Locate the cell with the specified text and output its (x, y) center coordinate. 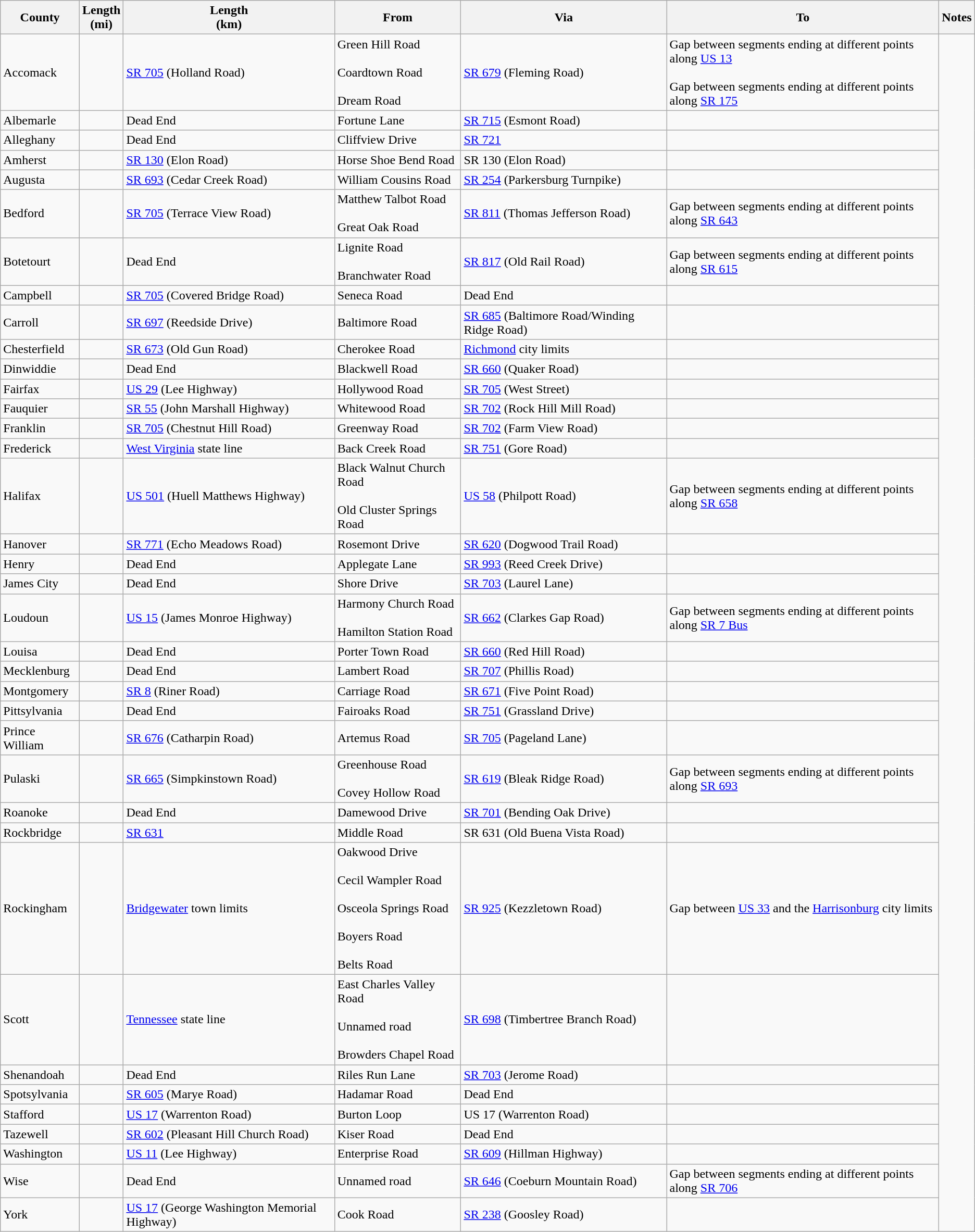
Gap between segments ending at different points along SR 693 (803, 778)
Washington (40, 1154)
Mecklenburg (40, 671)
Cliffview Drive (398, 140)
Gap between US 33 and the Harrisonburg city limits (803, 909)
Carriage Road (398, 691)
Rockbridge (40, 833)
County (40, 18)
Greenhouse RoadCovey Hollow Road (398, 778)
Albemarle (40, 120)
Fairfax (40, 389)
SR 925 (Kezzletown Road) (564, 909)
Damewood Drive (398, 812)
Loudoun (40, 618)
SR 721 (564, 140)
SR 646 (Coeburn Mountain Road) (564, 1181)
Accomack (40, 72)
SR 605 (Marye Road) (229, 1095)
US 15 (James Monroe Highway) (229, 618)
William Cousins Road (398, 180)
Shore Drive (398, 584)
York (40, 1214)
Rosemont Drive (398, 544)
SR 8 (Riner Road) (229, 691)
Rockingham (40, 909)
US 58 (Philpott Road) (564, 496)
Campbell (40, 295)
Green Hill RoadCoardtown RoadDream Road (398, 72)
Henry (40, 564)
US 501 (Huell Matthews Highway) (229, 496)
SR 631 (Old Buena Vista Road) (564, 833)
SR 715 (Esmont Road) (564, 120)
Lambert Road (398, 671)
SR 660 (Quaker Road) (564, 369)
Hadamar Road (398, 1095)
Louisa (40, 651)
Gap between segments ending at different points along SR 658 (803, 496)
SR 705 (Holland Road) (229, 72)
Stafford (40, 1114)
Wise (40, 1181)
US 11 (Lee Highway) (229, 1154)
SR 679 (Fleming Road) (564, 72)
Cherokee Road (398, 349)
SR 673 (Old Gun Road) (229, 349)
SR 619 (Bleak Ridge Road) (564, 778)
Roanoke (40, 812)
Cook Road (398, 1214)
SR 55 (John Marshall Highway) (229, 409)
SR 671 (Five Point Road) (564, 691)
SR 993 (Reed Creek Drive) (564, 564)
Spotsylvania (40, 1095)
Matthew Talbot RoadGreat Oak Road (398, 213)
SR 693 (Cedar Creek Road) (229, 180)
Augusta (40, 180)
Gap between segments ending at different points along SR 615 (803, 261)
Burton Loop (398, 1114)
SR 703 (Jerome Road) (564, 1075)
Halifax (40, 496)
Kiser Road (398, 1134)
Tazewell (40, 1134)
Bridgewater town limits (229, 909)
Montgomery (40, 691)
From (398, 18)
Gap between segments ending at different points along SR 7 Bus (803, 618)
Back Creek Road (398, 448)
SR 771 (Echo Meadows Road) (229, 544)
Artemus Road (398, 737)
Tennessee state line (229, 1020)
Via (564, 18)
Prince William (40, 737)
SR 609 (Hillman Highway) (564, 1154)
Notes (957, 18)
Pulaski (40, 778)
SR 701 (Bending Oak Drive) (564, 812)
US 29 (Lee Highway) (229, 389)
Fauquier (40, 409)
Franklin (40, 429)
Fortune Lane (398, 120)
Carroll (40, 322)
SR 707 (Phillis Road) (564, 671)
Pittsylvania (40, 711)
SR 705 (West Street) (564, 389)
Fairoaks Road (398, 711)
SR 811 (Thomas Jefferson Road) (564, 213)
SR 238 (Goosley Road) (564, 1214)
Oakwood DriveCecil Wampler RoadOsceola Springs RoadBoyers RoadBelts Road (398, 909)
SR 751 (Gore Road) (564, 448)
Lignite RoadBranchwater Road (398, 261)
SR 662 (Clarkes Gap Road) (564, 618)
Porter Town Road (398, 651)
Enterprise Road (398, 1154)
Blackwell Road (398, 369)
SR 705 (Terrace View Road) (229, 213)
Amherst (40, 160)
Chesterfield (40, 349)
SR 685 (Baltimore Road/Winding Ridge Road) (564, 322)
SR 702 (Rock Hill Mill Road) (564, 409)
Black Walnut Church RoadOld Cluster Springs Road (398, 496)
Bedford (40, 213)
SR 703 (Laurel Lane) (564, 584)
Frederick (40, 448)
Greenway Road (398, 429)
SR 620 (Dogwood Trail Road) (564, 544)
Applegate Lane (398, 564)
To (803, 18)
Middle Road (398, 833)
US 17 (George Washington Memorial Highway) (229, 1214)
SR 817 (Old Rail Road) (564, 261)
Unnamed road (398, 1181)
Hollywood Road (398, 389)
Riles Run Lane (398, 1075)
SR 698 (Timbertree Branch Road) (564, 1020)
Gap between segments ending at different points along SR 643 (803, 213)
Length(mi) (101, 18)
SR 665 (Simpkinstown Road) (229, 778)
SR 602 (Pleasant Hill Church Road) (229, 1134)
SR 705 (Pageland Lane) (564, 737)
SR 660 (Red Hill Road) (564, 651)
Harmony Church RoadHamilton Station Road (398, 618)
SR 697 (Reedside Drive) (229, 322)
Scott (40, 1020)
Alleghany (40, 140)
James City (40, 584)
SR 254 (Parkersburg Turnpike) (564, 180)
East Charles Valley RoadUnnamed roadBrowders Chapel Road (398, 1020)
Botetourt (40, 261)
SR 702 (Farm View Road) (564, 429)
Gap between segments ending at different points along SR 706 (803, 1181)
Horse Shoe Bend Road (398, 160)
SR 676 (Catharpin Road) (229, 737)
Gap between segments ending at different points along US 13Gap between segments ending at different points along SR 175 (803, 72)
SR 631 (229, 833)
Richmond city limits (564, 349)
Hanover (40, 544)
SR 705 (Covered Bridge Road) (229, 295)
SR 705 (Chestnut Hill Road) (229, 429)
Length(km) (229, 18)
Dinwiddie (40, 369)
Seneca Road (398, 295)
West Virginia state line (229, 448)
Baltimore Road (398, 322)
SR 751 (Grassland Drive) (564, 711)
Shenandoah (40, 1075)
Whitewood Road (398, 409)
